Detect which cell encompasses the target text, then output its (x, y) center coordinate. 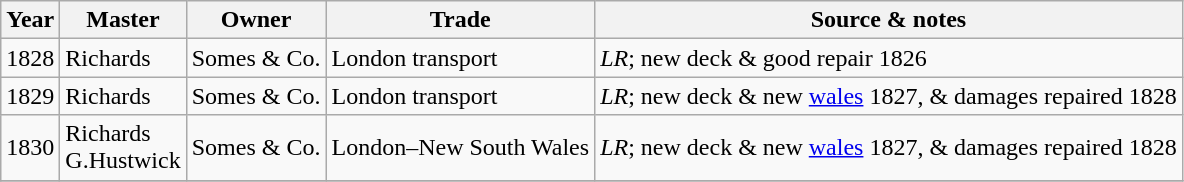
1829 (30, 96)
RichardsG.Hustwick (123, 148)
Trade (460, 20)
1830 (30, 148)
LR; new deck & good repair 1826 (889, 58)
Master (123, 20)
Year (30, 20)
Owner (256, 20)
1828 (30, 58)
Source & notes (889, 20)
London–New South Wales (460, 148)
